Detect which cell encompasses the target text, then output its [X, Y] center coordinate. 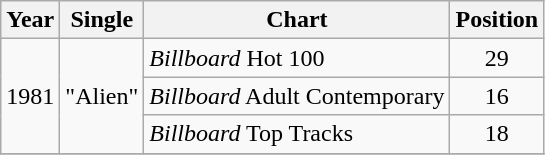
Position [497, 20]
Chart [297, 20]
Billboard Hot 100 [297, 58]
"Alien" [102, 96]
16 [497, 96]
Single [102, 20]
18 [497, 134]
29 [497, 58]
1981 [30, 96]
Year [30, 20]
Billboard Top Tracks [297, 134]
Billboard Adult Contemporary [297, 96]
